Return [x, y] of the center of cell containing provided text 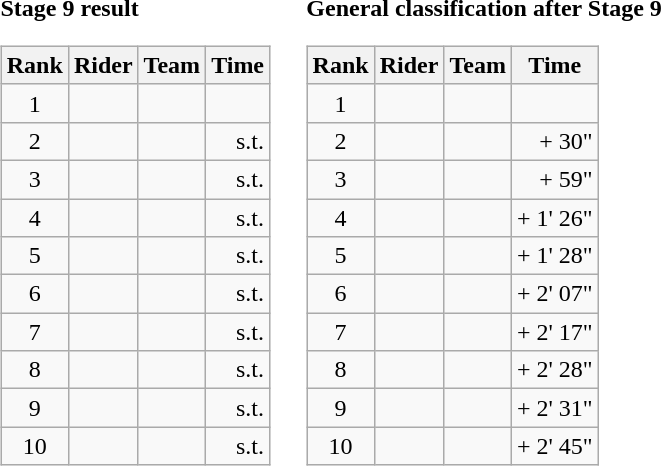
+ 30" [554, 141]
+ 2' 07" [554, 294]
+ 2' 45" [554, 446]
+ 2' 28" [554, 370]
+ 2' 17" [554, 332]
+ 59" [554, 179]
+ 1' 28" [554, 256]
+ 2' 31" [554, 408]
+ 1' 26" [554, 217]
